Provide the [x, y] coordinate of the cell's center where the given text is located.  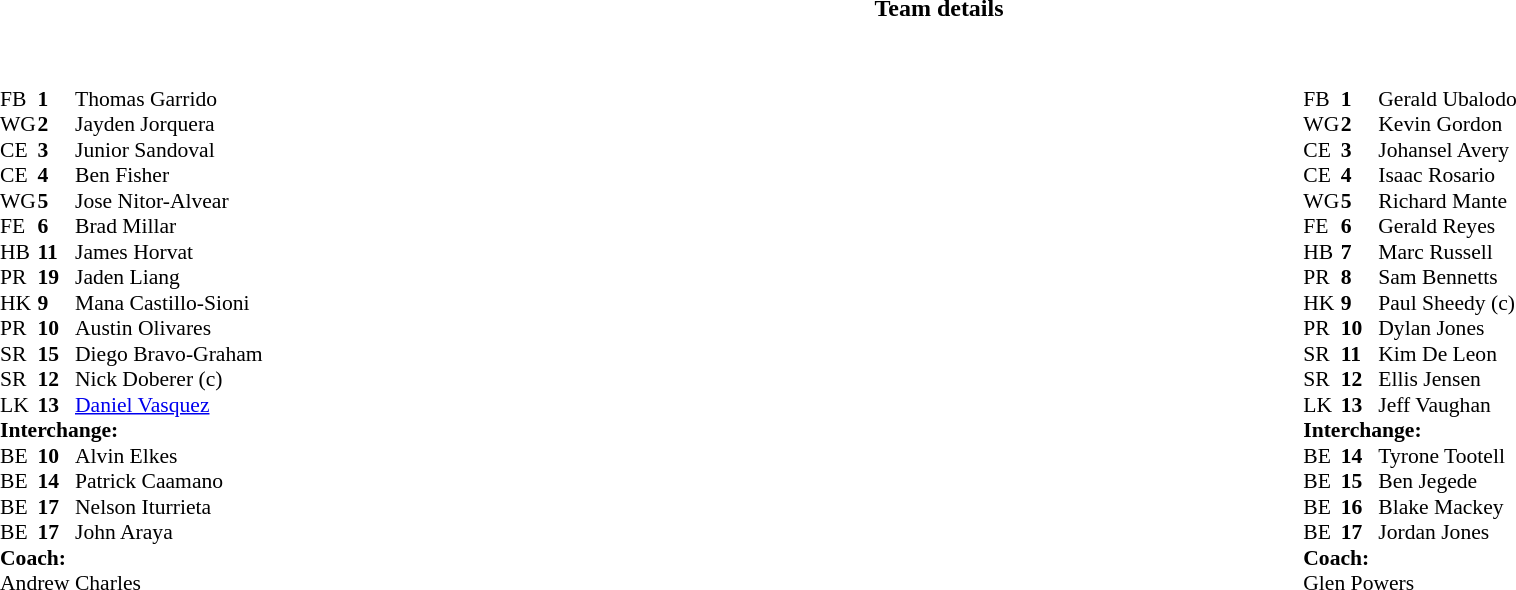
Mana Castillo-Sioni [169, 303]
Ben Fisher [169, 175]
Diego Bravo-Graham [169, 354]
Gerald Reyes [1447, 227]
Paul Sheedy (c) [1447, 303]
Alvin Elkes [169, 456]
Johansel Avery [1447, 150]
Kevin Gordon [1447, 125]
Kim De Leon [1447, 354]
Patrick Caamano [169, 481]
Jeff Vaughan [1447, 405]
Ellis Jensen [1447, 379]
Tyrone Tootell [1447, 456]
8 [1360, 277]
Junior Sandoval [169, 150]
Sam Bennetts [1447, 277]
Jose Nitor-Alvear [169, 201]
Ben Jegede [1447, 481]
Blake Mackey [1447, 507]
Jaden Liang [169, 277]
Marc Russell [1447, 252]
Dylan Jones [1447, 329]
Austin Olivares [169, 329]
Isaac Rosario [1447, 175]
Thomas Garrido [169, 99]
Nick Doberer (c) [169, 379]
16 [1360, 507]
Richard Mante [1447, 201]
Jordan Jones [1447, 533]
Daniel Vasquez [169, 405]
John Araya [169, 533]
19 [57, 277]
Nelson Iturrieta [169, 507]
Brad Millar [169, 227]
Gerald Ubalodo [1447, 99]
Jayden Jorquera [169, 125]
James Horvat [169, 252]
7 [1360, 252]
